From the cell containing the given text, extract its center point as [x, y] coordinate. 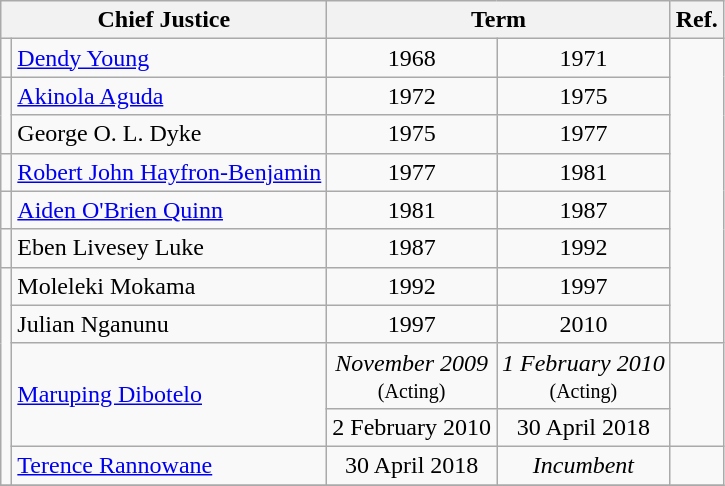
Eben Livesey Luke [170, 248]
2 February 2010 [412, 427]
Maruping Dibotelo [170, 394]
Ref. [696, 20]
Akinola Aguda [170, 96]
Moleleki Mokama [170, 286]
Julian Nganunu [170, 324]
Chief Justice [164, 20]
Robert John Hayfron-Benjamin [170, 172]
Terence Rannowane [170, 465]
Term [498, 20]
1 February 2010(Acting) [584, 376]
Incumbent [584, 465]
Dendy Young [170, 58]
2010 [584, 324]
Aiden O'Brien Quinn [170, 210]
1971 [584, 58]
George O. L. Dyke [170, 134]
November 2009(Acting) [412, 376]
1972 [412, 96]
1968 [412, 58]
